Output the (X, Y) coordinate of the center of the cell containing the given text.  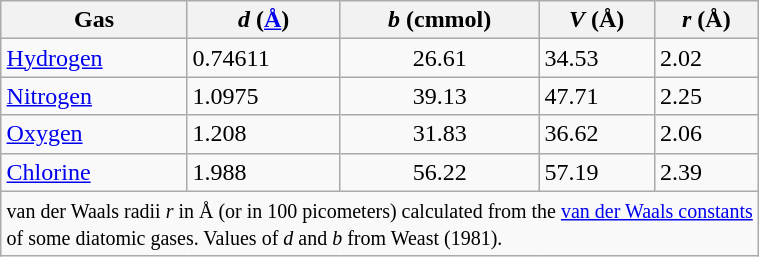
36.62 (596, 134)
r (Å) (706, 20)
1.988 (264, 172)
2.06 (706, 134)
26.61 (440, 58)
0.74611 (264, 58)
2.25 (706, 96)
b (cmmol) (440, 20)
Gas (94, 20)
Nitrogen (94, 96)
2.02 (706, 58)
39.13 (440, 96)
V (Å) (596, 20)
47.71 (596, 96)
1.0975 (264, 96)
d (Å) (264, 20)
34.53 (596, 58)
Chlorine (94, 172)
31.83 (440, 134)
Hydrogen (94, 58)
1.208 (264, 134)
2.39 (706, 172)
Oxygen (94, 134)
57.19 (596, 172)
56.22 (440, 172)
